Find where the given text appears and provide that cell's center as [X, Y] coordinate. 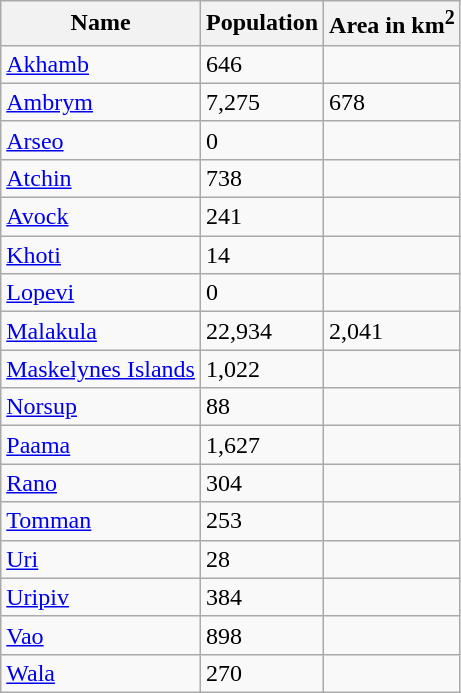
646 [262, 64]
1,022 [262, 369]
Norsup [101, 407]
1,627 [262, 445]
2,041 [392, 331]
Arseo [101, 140]
Akhamb [101, 64]
Wala [101, 673]
738 [262, 178]
Maskelynes Islands [101, 369]
Khoti [101, 255]
Lopevi [101, 293]
Vao [101, 635]
384 [262, 597]
Name [101, 24]
Uripiv [101, 597]
Area in km2 [392, 24]
Malakula [101, 331]
14 [262, 255]
678 [392, 102]
7,275 [262, 102]
253 [262, 521]
Paama [101, 445]
Uri [101, 559]
22,934 [262, 331]
Tomman [101, 521]
Avock [101, 217]
Rano [101, 483]
270 [262, 673]
Ambrym [101, 102]
304 [262, 483]
Atchin [101, 178]
898 [262, 635]
88 [262, 407]
Population [262, 24]
28 [262, 559]
241 [262, 217]
